Find where the given text appears and provide that cell's center as [X, Y] coordinate. 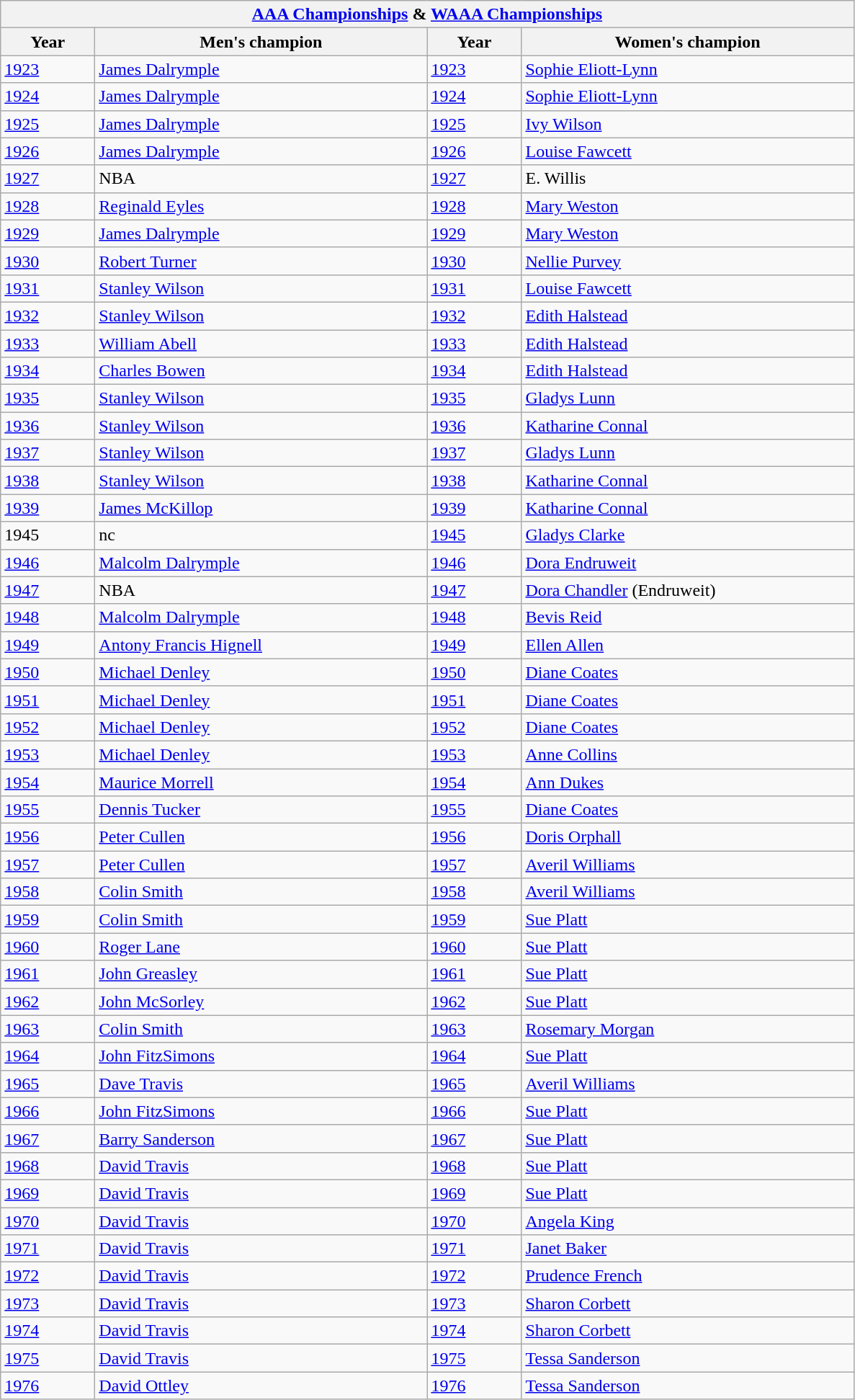
E. Willis [687, 179]
Ellen Allen [687, 645]
Dennis Tucker [261, 810]
Reginald Eyles [261, 206]
Nellie Purvey [687, 261]
Ivy Wilson [687, 124]
Ann Dukes [687, 782]
Maurice Morrell [261, 782]
John Greasley [261, 974]
AAA Championships & WAAA Championships [427, 14]
John McSorley [261, 1002]
James McKillop [261, 508]
Doris Orphall [687, 837]
Roger Lane [261, 947]
William Abell [261, 344]
Dave Travis [261, 1084]
David Ottley [261, 1386]
Prudence French [687, 1276]
Men's champion [261, 42]
Dora Endruweit [687, 563]
Anne Collins [687, 754]
nc [261, 535]
Rosemary Morgan [687, 1029]
Bevis Reid [687, 617]
Antony Francis Hignell [261, 645]
Robert Turner [261, 261]
Charles Bowen [261, 371]
Gladys Clarke [687, 535]
Angela King [687, 1221]
Barry Sanderson [261, 1138]
Dora Chandler (Endruweit) [687, 590]
Janet Baker [687, 1249]
Women's champion [687, 42]
